Return the (x, y) coordinate for the center point of the cell that contains the specified text.  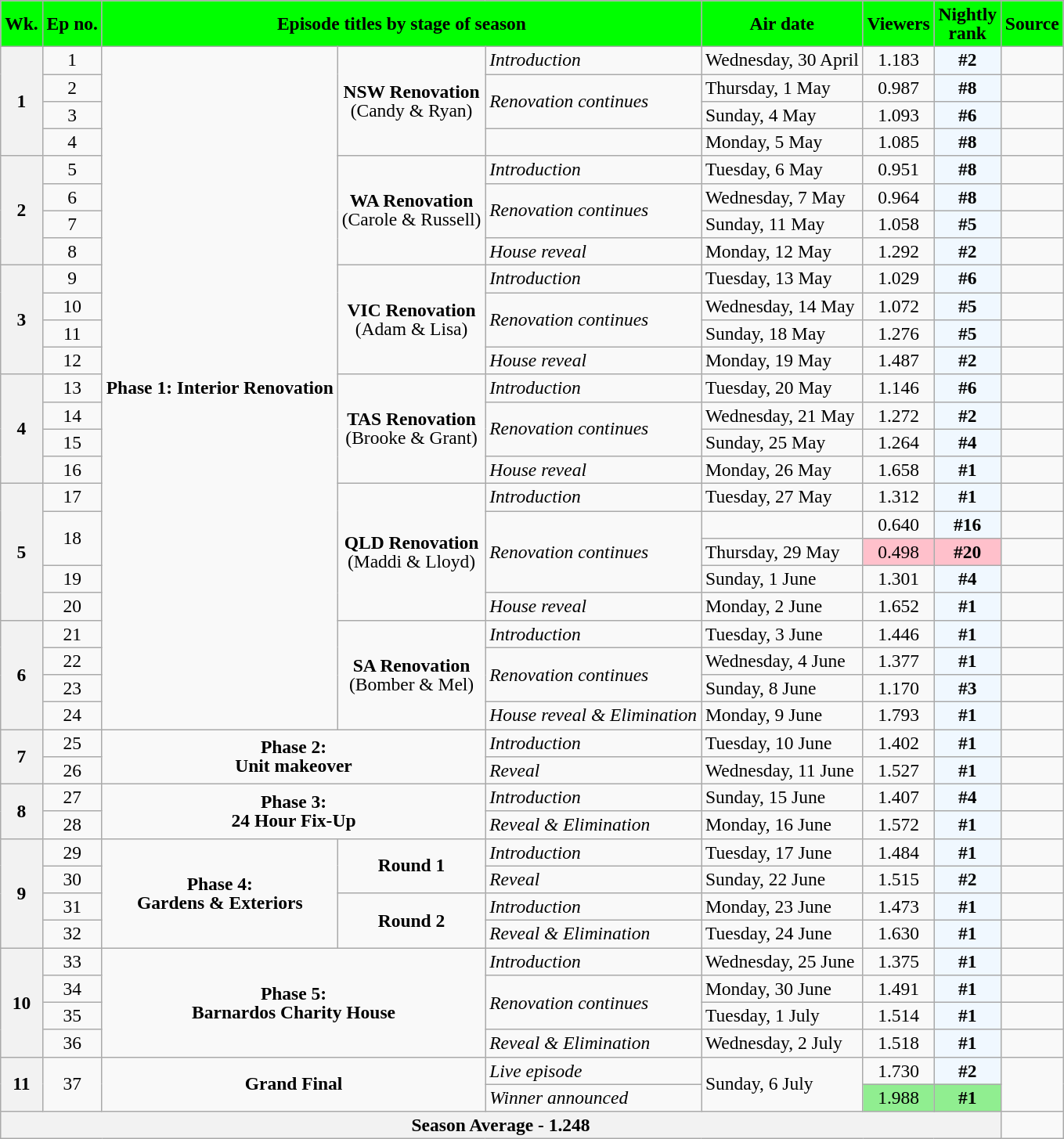
1.264 (899, 443)
1.146 (899, 388)
1.301 (899, 579)
1.183 (899, 59)
28 (72, 825)
22 (72, 661)
Tuesday, 17 June (783, 852)
21 (72, 634)
1.572 (899, 825)
Tuesday, 10 June (783, 742)
Live episode (593, 1071)
Monday, 9 June (783, 715)
Winner announced (593, 1098)
26 (72, 770)
1.276 (899, 333)
37 (72, 1084)
1.170 (899, 687)
0.987 (899, 88)
Sunday, 22 June (783, 880)
Tuesday, 27 May (783, 496)
Wednesday, 25 June (783, 961)
#16 (968, 524)
1.630 (899, 933)
Tuesday, 13 May (783, 279)
Monday, 30 June (783, 988)
18 (72, 538)
1.527 (899, 770)
Monday, 5 May (783, 142)
27 (72, 797)
1.072 (899, 305)
Tuesday, 3 June (783, 634)
Wednesday, 7 May (783, 197)
35 (72, 1016)
1.988 (899, 1098)
Phase 1: Interior Renovation (219, 387)
TAS Renovation(Brooke & Grant) (411, 429)
Phase 4:Gardens & Exteriors (219, 893)
Wk. (22, 23)
34 (72, 988)
25 (72, 742)
1.402 (899, 742)
Sunday, 11 May (783, 224)
31 (72, 907)
Phase 5:Barnardos Charity House (293, 1002)
23 (72, 687)
Wednesday, 2 July (783, 1043)
1.058 (899, 224)
1.085 (899, 142)
Grand Final (293, 1084)
30 (72, 880)
Ep no. (72, 23)
1.446 (899, 634)
17 (72, 496)
WA Renovation(Carole & Russell) (411, 211)
Round 2 (411, 920)
Thursday, 1 May (783, 88)
29 (72, 852)
1.029 (899, 279)
Thursday, 29 May (783, 551)
VIC Renovation(Adam & Lisa) (411, 319)
Sunday, 8 June (783, 687)
14 (72, 415)
Wednesday, 11 June (783, 770)
1.272 (899, 415)
1.312 (899, 496)
1.093 (899, 114)
Sunday, 6 July (783, 1084)
Monday, 19 May (783, 360)
1.515 (899, 880)
Round 1 (411, 866)
1.514 (899, 1016)
Sunday, 25 May (783, 443)
Monday, 16 June (783, 825)
Season Average - 1.248 (501, 1124)
19 (72, 579)
Tuesday, 1 July (783, 1016)
13 (72, 388)
0.640 (899, 524)
0.951 (899, 169)
QLD Renovation(Maddi & Lloyd) (411, 551)
20 (72, 606)
#20 (968, 551)
Sunday, 4 May (783, 114)
1.484 (899, 852)
1.518 (899, 1043)
Monday, 12 May (783, 251)
1.793 (899, 715)
1.292 (899, 251)
Tuesday, 24 June (783, 933)
36 (72, 1043)
Monday, 2 June (783, 606)
1.407 (899, 797)
Wednesday, 4 June (783, 661)
Nightlyrank (968, 23)
Wednesday, 14 May (783, 305)
1.487 (899, 360)
0.964 (899, 197)
24 (72, 715)
Source (1032, 23)
33 (72, 961)
Viewers (899, 23)
Monday, 23 June (783, 907)
Wednesday, 21 May (783, 415)
Tuesday, 6 May (783, 169)
1.377 (899, 661)
Air date (783, 23)
1.375 (899, 961)
#3 (968, 687)
1.491 (899, 988)
Sunday, 15 June (783, 797)
1.730 (899, 1071)
1.652 (899, 606)
0.498 (899, 551)
12 (72, 360)
1.473 (899, 907)
Episode titles by stage of season (401, 23)
16 (72, 470)
32 (72, 933)
15 (72, 443)
House reveal & Elimination (593, 715)
Sunday, 18 May (783, 333)
Wednesday, 30 April (783, 59)
Tuesday, 20 May (783, 388)
Sunday, 1 June (783, 579)
1.658 (899, 470)
SA Renovation(Bomber & Mel) (411, 675)
NSW Renovation(Candy & Ryan) (411, 101)
Phase 2:Unit makeover (293, 756)
Phase 3:24 Hour Fix-Up (293, 811)
Monday, 26 May (783, 470)
